Output the (X, Y) coordinate of the center of the cell containing the given text.  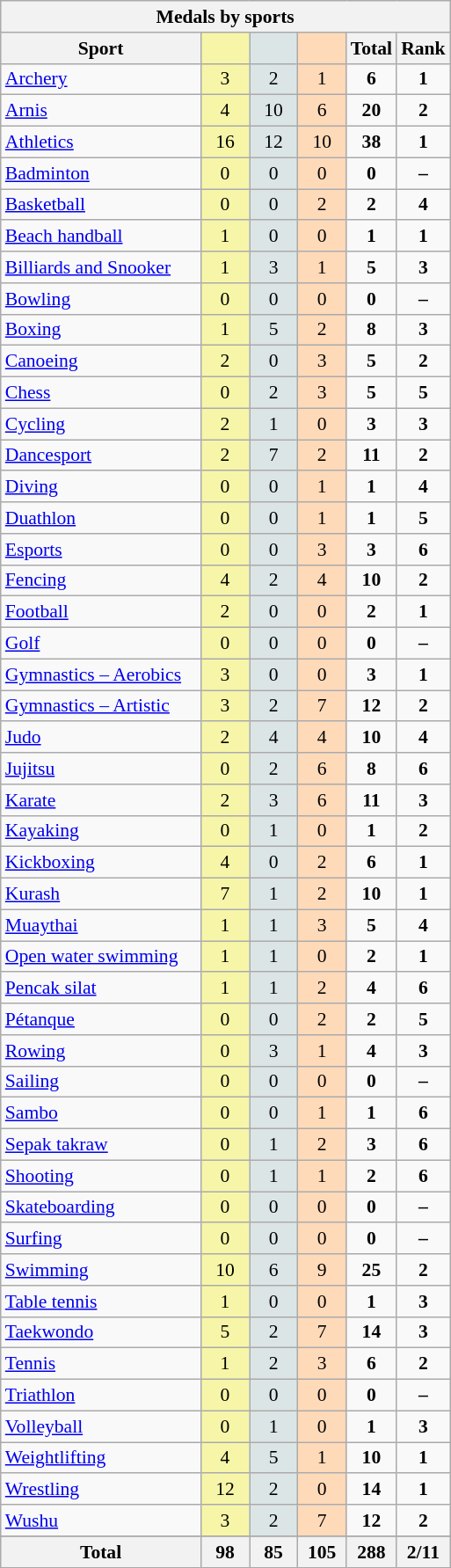
105 (322, 1552)
Kickboxing (101, 863)
Golf (101, 644)
Sepak takraw (101, 1145)
Rank (424, 48)
Kayaking (101, 831)
20 (371, 111)
Fencing (101, 580)
Diving (101, 487)
25 (371, 1270)
Triathlon (101, 1396)
Volleyball (101, 1426)
288 (371, 1552)
Rowing (101, 1051)
Shooting (101, 1176)
Football (101, 612)
Esports (101, 550)
Basketball (101, 205)
Swimming (101, 1270)
Weightlifting (101, 1458)
Kurash (101, 894)
Archery (101, 79)
9 (322, 1270)
Canoeing (101, 361)
Sailing (101, 1082)
Muaythai (101, 925)
Athletics (101, 142)
2/11 (424, 1552)
Skateboarding (101, 1207)
Wushu (101, 1521)
38 (371, 142)
Jujitsu (101, 769)
98 (225, 1552)
Duathlon (101, 518)
Chess (101, 393)
16 (225, 142)
Pétanque (101, 1019)
Beach handball (101, 237)
Cycling (101, 424)
Gymnastics – Artistic (101, 706)
Gymnastics – Aerobics (101, 675)
Wrestling (101, 1490)
Surfing (101, 1239)
Taekwondo (101, 1332)
Sport (101, 48)
Karate (101, 800)
Sambo (101, 1113)
Table tennis (101, 1302)
Tennis (101, 1364)
Arnis (101, 111)
Billiards and Snooker (101, 267)
Badminton (101, 173)
Open water swimming (101, 957)
Judo (101, 738)
Medals by sports (225, 17)
85 (274, 1552)
Pencak silat (101, 988)
Boxing (101, 330)
Dancesport (101, 456)
Bowling (101, 299)
